Return the [X, Y] coordinate for the center point of the cell that contains the specified text.  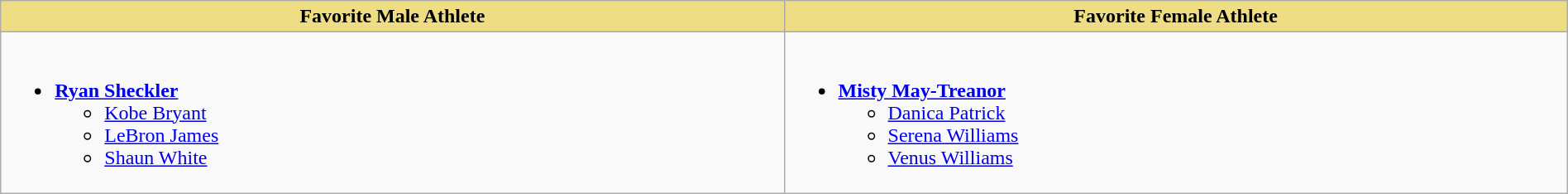
Favorite Male Athlete [392, 17]
Favorite Female Athlete [1176, 17]
Ryan ShecklerKobe BryantLeBron JamesShaun White [392, 113]
Misty May-TreanorDanica PatrickSerena WilliamsVenus Williams [1176, 113]
